Capture the cell that displays the provided text and extract its [x, y] central coordinate. 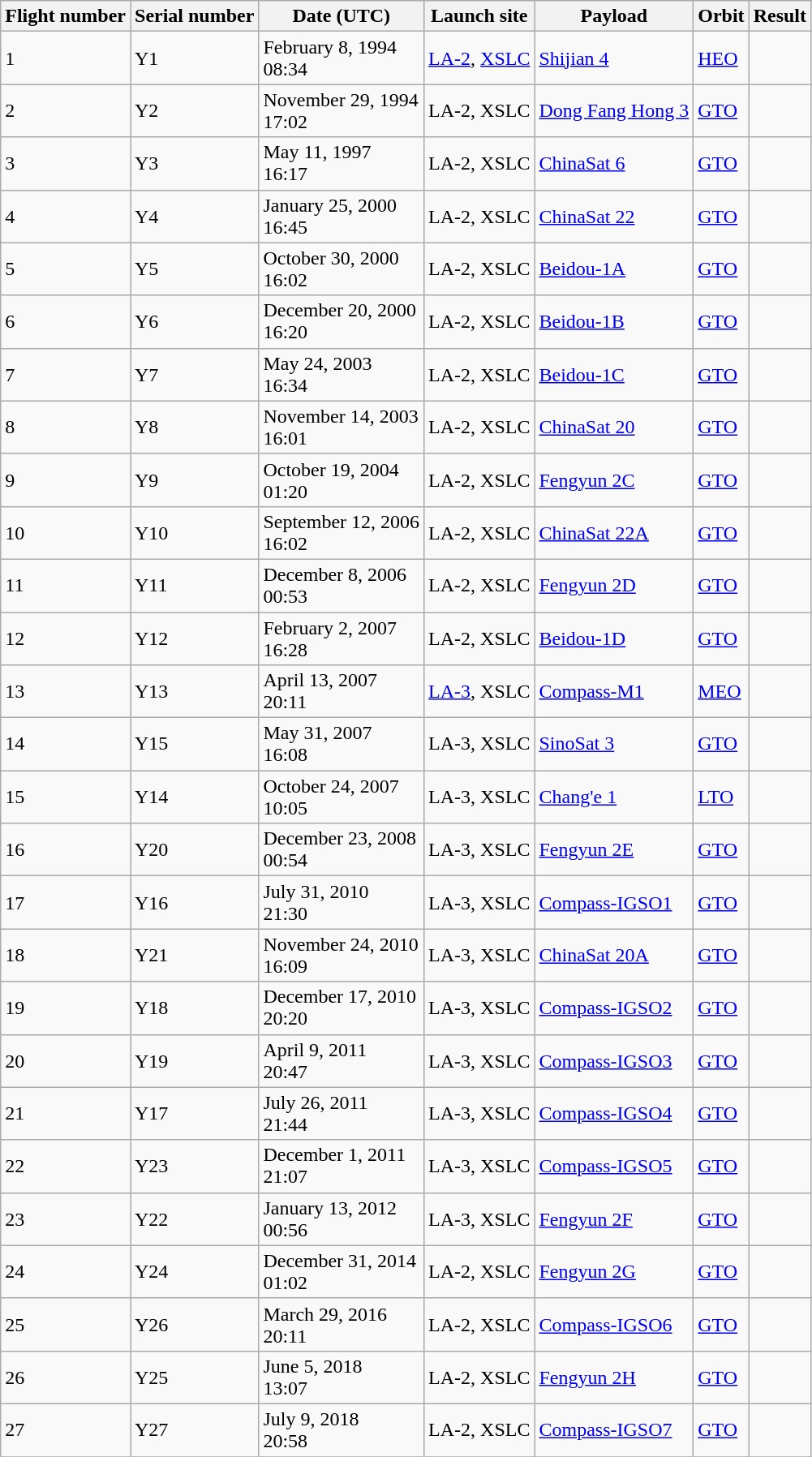
11 [66, 586]
SinoSat 3 [614, 745]
December 23, 200800:54 [342, 850]
Fengyun 2D [614, 586]
Fengyun 2H [614, 1377]
17 [66, 902]
November 14, 200316:01 [342, 427]
5 [66, 269]
Compass-IGSO4 [614, 1113]
Y15 [194, 745]
Beidou-1C [614, 375]
Result [780, 16]
April 13, 200720:11 [342, 691]
May 31, 200716:08 [342, 745]
18 [66, 956]
7 [66, 375]
Compass-IGSO1 [614, 902]
HEO [721, 58]
9 [66, 480]
LTO [721, 797]
Y23 [194, 1167]
December 17, 201020:20 [342, 1008]
Y2 [194, 110]
September 12, 200616:02 [342, 532]
ChinaSat 22A [614, 532]
Y24 [194, 1272]
July 9, 201820:58 [342, 1429]
2 [66, 110]
May 24, 200316:34 [342, 375]
22 [66, 1167]
16 [66, 850]
Y3 [194, 164]
February 8, 199408:34 [342, 58]
20 [66, 1061]
October 24, 200710:05 [342, 797]
Date (UTC) [342, 16]
Shijian 4 [614, 58]
Beidou-1A [614, 269]
27 [66, 1429]
Y6 [194, 321]
Y10 [194, 532]
Y25 [194, 1377]
October 30, 200016:02 [342, 269]
Y5 [194, 269]
6 [66, 321]
Compass-IGSO5 [614, 1167]
Fengyun 2F [614, 1218]
Beidou-1D [614, 638]
15 [66, 797]
Compass-IGSO2 [614, 1008]
Dong Fang Hong 3 [614, 110]
Y19 [194, 1061]
Y20 [194, 850]
Y26 [194, 1324]
Y14 [194, 797]
Y22 [194, 1218]
14 [66, 745]
March 29, 201620:11 [342, 1324]
4 [66, 216]
Launch site [479, 16]
Y17 [194, 1113]
Compass-IGSO6 [614, 1324]
November 29, 199417:02 [342, 110]
Y9 [194, 480]
October 19, 200401:20 [342, 480]
Flight number [66, 16]
Y16 [194, 902]
25 [66, 1324]
December 1, 201121:07 [342, 1167]
12 [66, 638]
1 [66, 58]
April 9, 201120:47 [342, 1061]
ChinaSat 6 [614, 164]
Fengyun 2G [614, 1272]
December 20, 200016:20 [342, 321]
Payload [614, 16]
Fengyun 2C [614, 480]
May 11, 199716:17 [342, 164]
24 [66, 1272]
MEO [721, 691]
Y8 [194, 427]
3 [66, 164]
26 [66, 1377]
Beidou-1B [614, 321]
13 [66, 691]
21 [66, 1113]
Y27 [194, 1429]
Y7 [194, 375]
19 [66, 1008]
ChinaSat 22 [614, 216]
July 31, 201021:30 [342, 902]
Serial number [194, 16]
Y12 [194, 638]
June 5, 201813:07 [342, 1377]
Compass-M1 [614, 691]
December 31, 201401:02 [342, 1272]
December 8, 200600:53 [342, 586]
Orbit [721, 16]
Compass-IGSO3 [614, 1061]
Compass-IGSO7 [614, 1429]
November 24, 201016:09 [342, 956]
Y21 [194, 956]
Chang'e 1 [614, 797]
8 [66, 427]
Y18 [194, 1008]
ChinaSat 20A [614, 956]
Y1 [194, 58]
January 25, 200016:45 [342, 216]
ChinaSat 20 [614, 427]
10 [66, 532]
23 [66, 1218]
February 2, 200716:28 [342, 638]
January 13, 201200:56 [342, 1218]
July 26, 201121:44 [342, 1113]
Y4 [194, 216]
Y11 [194, 586]
Fengyun 2E [614, 850]
Y13 [194, 691]
